Determine the (X, Y) coordinate at the center of the cell enclosing the given text.  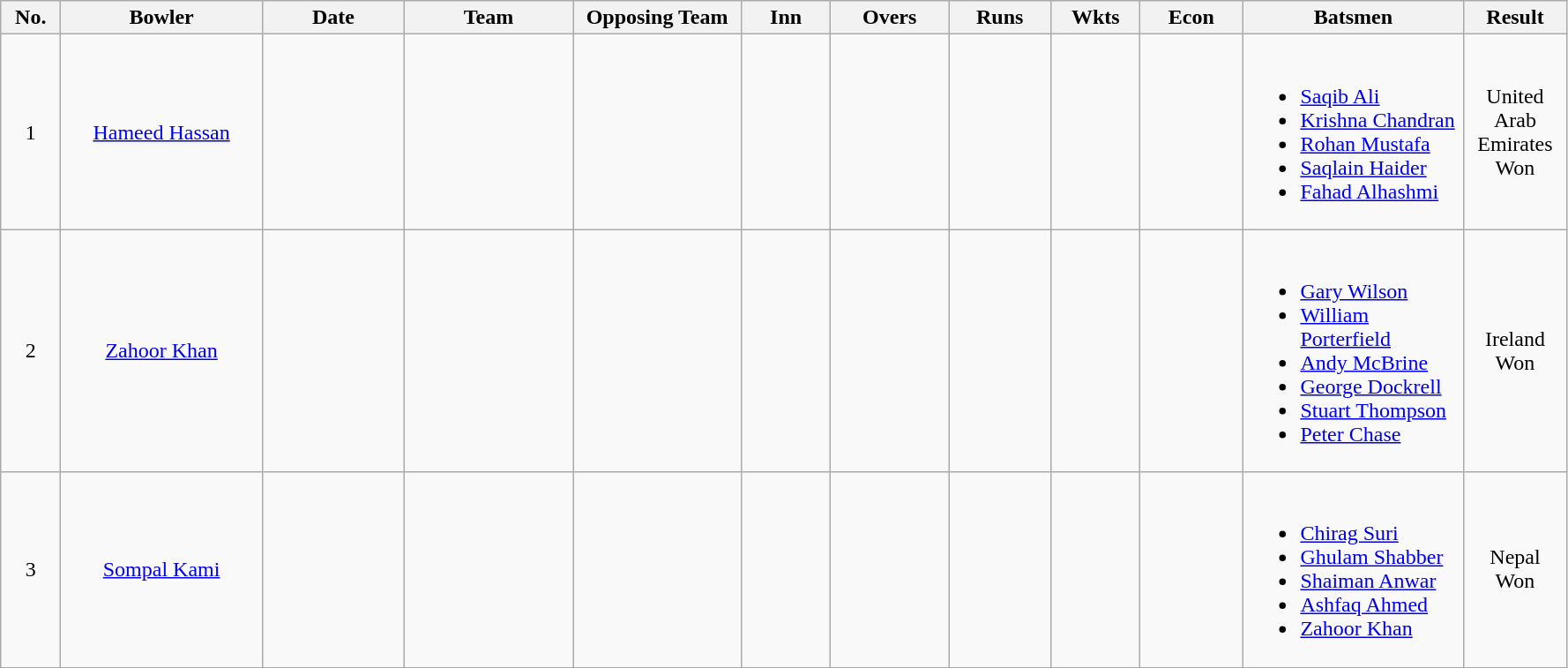
Saqib AliKrishna ChandranRohan MustafaSaqlain HaiderFahad Alhashmi (1353, 132)
Chirag SuriGhulam ShabberShaiman AnwarAshfaq AhmedZahoor Khan (1353, 570)
Sompal Kami (162, 570)
Zahoor Khan (162, 351)
Team (489, 18)
Hameed Hassan (162, 132)
Econ (1191, 18)
2 (31, 351)
Ireland Won (1515, 351)
Date (333, 18)
United Arab Emirates Won (1515, 132)
Bowler (162, 18)
Overs (890, 18)
No. (31, 18)
Runs (1000, 18)
Batsmen (1353, 18)
Wkts (1095, 18)
1 (31, 132)
Opposing Team (658, 18)
Inn (787, 18)
Result (1515, 18)
Gary WilsonWilliam PorterfieldAndy McBrineGeorge DockrellStuart ThompsonPeter Chase (1353, 351)
Nepal Won (1515, 570)
3 (31, 570)
